Detect which cell encompasses the target text, then output its [x, y] center coordinate. 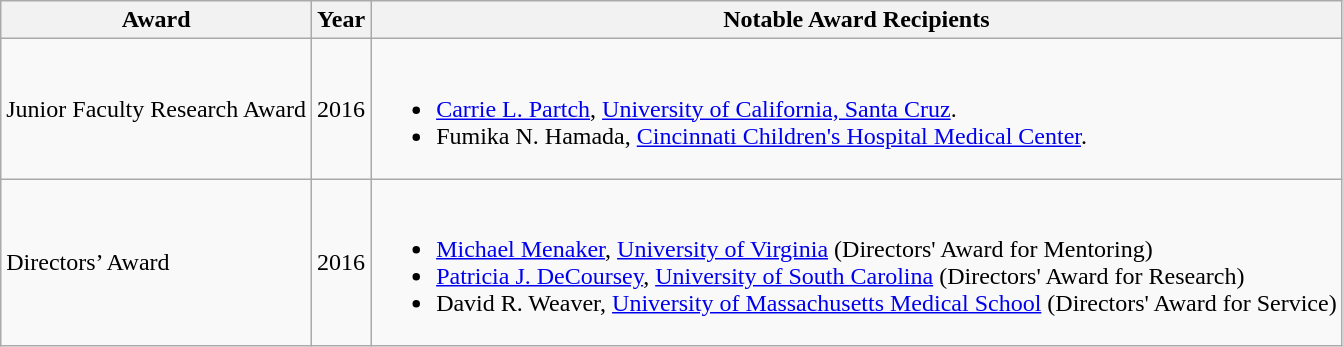
Carrie L. Partch, University of California, Santa Cruz.Fumika N. Hamada, Cincinnati Children's Hospital Medical Center. [857, 109]
Award [156, 20]
Junior Faculty Research Award [156, 109]
Directors’ Award [156, 262]
Year [342, 20]
Notable Award Recipients [857, 20]
